Return the [X, Y] coordinate for the center point of the cell that contains the specified text.  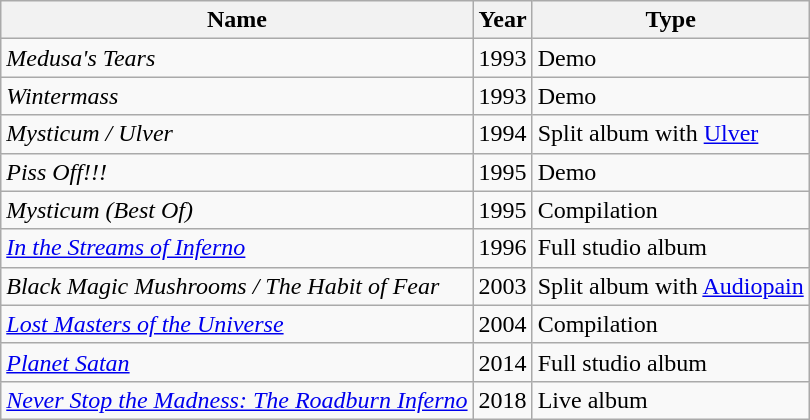
1996 [502, 248]
Name [237, 20]
Black Magic Mushrooms / The Habit of Fear [237, 286]
2004 [502, 324]
2003 [502, 286]
Split album with Audiopain [670, 286]
2018 [502, 400]
Split album with Ulver [670, 134]
In the Streams of Inferno [237, 248]
Wintermass [237, 96]
Mysticum / Ulver [237, 134]
Never Stop the Madness: The Roadburn Inferno [237, 400]
Piss Off!!! [237, 172]
1994 [502, 134]
Medusa's Tears [237, 58]
Year [502, 20]
Type [670, 20]
Mysticum (Best Of) [237, 210]
Live album [670, 400]
2014 [502, 362]
Planet Satan [237, 362]
Lost Masters of the Universe [237, 324]
